Locate the cell with the specified text and output its (X, Y) center coordinate. 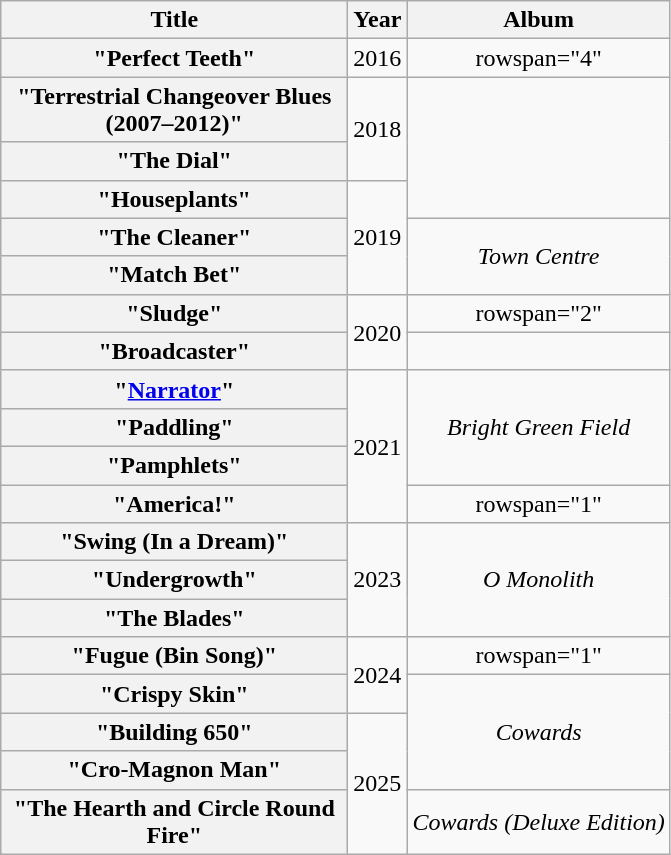
"Broadcaster" (174, 351)
"Fugue (Bin Song)" (174, 656)
2020 (378, 332)
rowspan="2" (538, 313)
2018 (378, 128)
"Houseplants" (174, 199)
2024 (378, 675)
2025 (378, 784)
"Terrestrial Changeover Blues (2007–2012)" (174, 110)
"America!" (174, 503)
Cowards (Deluxe Edition) (538, 822)
"Crispy Skin" (174, 694)
Title (174, 20)
Album (538, 20)
2023 (378, 580)
2019 (378, 237)
"Paddling" (174, 427)
Bright Green Field (538, 427)
"Undergrowth" (174, 580)
"Pamphlets" (174, 465)
"Perfect Teeth" (174, 58)
"Swing (In a Dream)" (174, 542)
rowspan="4" (538, 58)
O Monolith (538, 580)
"The Cleaner" (174, 237)
2016 (378, 58)
"Building 650" (174, 732)
Year (378, 20)
"The Blades" (174, 618)
2021 (378, 446)
"Cro-Magnon Man" (174, 770)
"Match Bet" (174, 275)
"The Hearth and Circle Round Fire" (174, 822)
Cowards (538, 732)
Town Centre (538, 256)
"The Dial" (174, 161)
"Narrator" (174, 389)
"Sludge" (174, 313)
